Provide the [X, Y] coordinate of the cell's center where the given text is located.  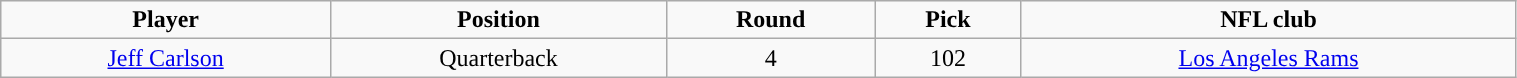
Los Angeles Rams [1268, 58]
Jeff Carlson [166, 58]
NFL club [1268, 20]
Position [498, 20]
Round [770, 20]
4 [770, 58]
102 [948, 58]
Player [166, 20]
Quarterback [498, 58]
Pick [948, 20]
